Capture the cell that displays the provided text and extract its (x, y) central coordinate. 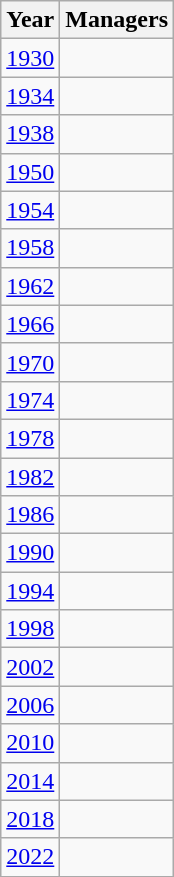
1982 (30, 477)
Year (30, 20)
Managers (117, 20)
1958 (30, 248)
1970 (30, 362)
1994 (30, 591)
1938 (30, 134)
1974 (30, 400)
1966 (30, 324)
1998 (30, 629)
1986 (30, 515)
2010 (30, 743)
1934 (30, 96)
2002 (30, 667)
1962 (30, 286)
1930 (30, 58)
2014 (30, 781)
2018 (30, 819)
1950 (30, 172)
2006 (30, 705)
1990 (30, 553)
1954 (30, 210)
1978 (30, 438)
2022 (30, 857)
